Provide the [x, y] coordinate of the cell's center where the given text is located.  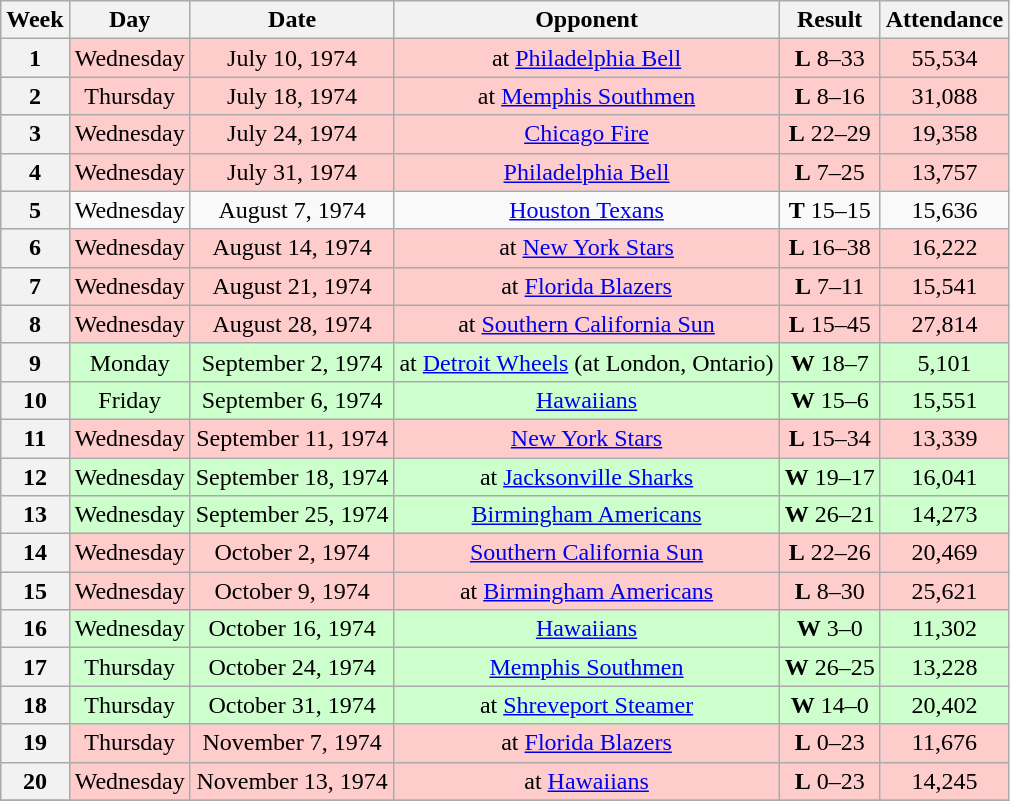
L 15–34 [830, 438]
15,551 [944, 400]
31,088 [944, 96]
19 [35, 743]
T 15–15 [830, 210]
Day [130, 20]
October 16, 1974 [292, 629]
Southern California Sun [586, 553]
at Hawaiians [586, 781]
Result [830, 20]
Memphis Southmen [586, 667]
L 15–45 [830, 324]
October 9, 1974 [292, 591]
Birmingham Americans [586, 515]
27,814 [944, 324]
August 7, 1974 [292, 210]
Date [292, 20]
July 10, 1974 [292, 58]
Opponent [586, 20]
at New York Stars [586, 248]
at Birmingham Americans [586, 591]
8 [35, 324]
at Shreveport Steamer [586, 705]
5 [35, 210]
L 8–33 [830, 58]
W 18–7 [830, 362]
15,636 [944, 210]
L 7–11 [830, 286]
October 24, 1974 [292, 667]
Houston Texans [586, 210]
3 [35, 134]
55,534 [944, 58]
October 2, 1974 [292, 553]
20,469 [944, 553]
Week [35, 20]
14,273 [944, 515]
September 6, 1974 [292, 400]
15 [35, 591]
September 2, 1974 [292, 362]
August 28, 1974 [292, 324]
2 [35, 96]
4 [35, 172]
6 [35, 248]
W 19–17 [830, 477]
20,402 [944, 705]
W 26–25 [830, 667]
W 3–0 [830, 629]
11 [35, 438]
September 18, 1974 [292, 477]
July 31, 1974 [292, 172]
14 [35, 553]
July 18, 1974 [292, 96]
July 24, 1974 [292, 134]
W 26–21 [830, 515]
September 11, 1974 [292, 438]
L 22–29 [830, 134]
17 [35, 667]
11,302 [944, 629]
Friday [130, 400]
L 22–26 [830, 553]
L 16–38 [830, 248]
11,676 [944, 743]
12 [35, 477]
9 [35, 362]
5,101 [944, 362]
L 8–30 [830, 591]
New York Stars [586, 438]
November 7, 1974 [292, 743]
Philadelphia Bell [586, 172]
20 [35, 781]
at Memphis Southmen [586, 96]
13 [35, 515]
18 [35, 705]
16 [35, 629]
W 15–6 [830, 400]
7 [35, 286]
October 31, 1974 [292, 705]
August 14, 1974 [292, 248]
Attendance [944, 20]
Monday [130, 362]
L 7–25 [830, 172]
at Detroit Wheels (at London, Ontario) [586, 362]
19,358 [944, 134]
25,621 [944, 591]
16,041 [944, 477]
15,541 [944, 286]
Chicago Fire [586, 134]
November 13, 1974 [292, 781]
L 8–16 [830, 96]
W 14–0 [830, 705]
13,339 [944, 438]
August 21, 1974 [292, 286]
1 [35, 58]
at Southern California Sun [586, 324]
16,222 [944, 248]
September 25, 1974 [292, 515]
10 [35, 400]
at Jacksonville Sharks [586, 477]
13,757 [944, 172]
14,245 [944, 781]
13,228 [944, 667]
at Philadelphia Bell [586, 58]
